Detect which cell encompasses the target text, then output its [X, Y] center coordinate. 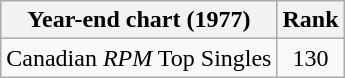
Canadian RPM Top Singles [139, 58]
Year-end chart (1977) [139, 20]
Rank [310, 20]
130 [310, 58]
